Identify which cell holds the provided text, then report its (x, y) central coordinate. 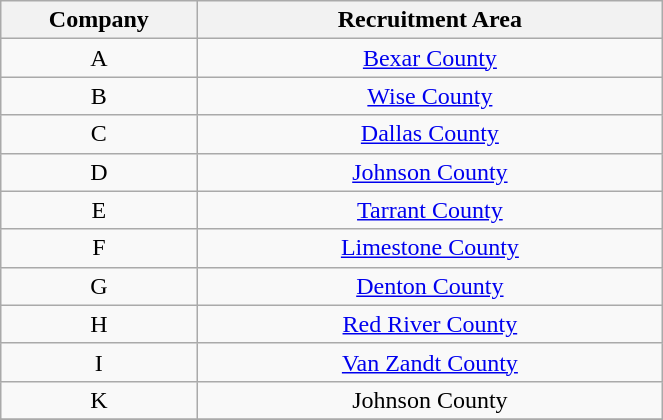
Bexar County (430, 58)
Wise County (430, 96)
C (99, 134)
Limestone County (430, 248)
A (99, 58)
K (99, 400)
B (99, 96)
Tarrant County (430, 210)
Recruitment Area (430, 20)
E (99, 210)
G (99, 286)
Denton County (430, 286)
D (99, 172)
F (99, 248)
Red River County (430, 324)
H (99, 324)
I (99, 362)
Van Zandt County (430, 362)
Dallas County (430, 134)
Company (99, 20)
